From the cell containing the given text, extract its center point as [x, y] coordinate. 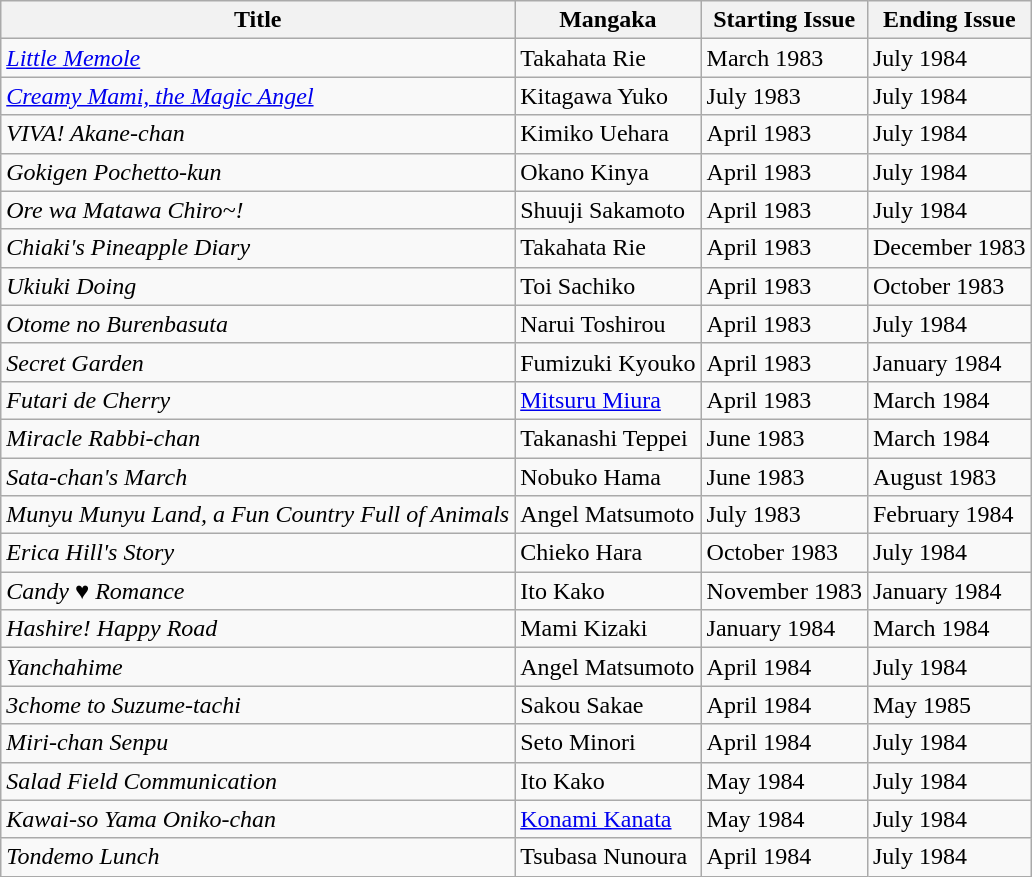
December 1983 [949, 248]
Toi Sachiko [608, 286]
May 1985 [949, 705]
Tondemo Lunch [258, 857]
Konami Kanata [608, 819]
Gokigen Pochetto-kun [258, 172]
Candy ♥ Romance [258, 591]
Sakou Sakae [608, 705]
Ending Issue [949, 20]
February 1984 [949, 515]
Creamy Mami, the Magic Angel [258, 96]
Munyu Munyu Land, a Fun Country Full of Animals [258, 515]
Kitagawa Yuko [608, 96]
Secret Garden [258, 362]
Kawai-so Yama Oniko-chan [258, 819]
Miri-chan Senpu [258, 743]
Narui Toshirou [608, 324]
Erica Hill's Story [258, 553]
Salad Field Communication [258, 781]
Mangaka [608, 20]
Mitsuru Miura [608, 400]
Futari de Cherry [258, 400]
Chiaki's Pineapple Diary [258, 248]
Takanashi Teppei [608, 438]
Starting Issue [784, 20]
Shuuji Sakamoto [608, 210]
Title [258, 20]
March 1983 [784, 58]
Sata-chan's March [258, 477]
Little Memole [258, 58]
Yanchahime [258, 667]
Miracle Rabbi-chan [258, 438]
August 1983 [949, 477]
November 1983 [784, 591]
Okano Kinya [608, 172]
3chome to Suzume-tachi [258, 705]
Fumizuki Kyouko [608, 362]
Kimiko Uehara [608, 134]
Chieko Hara [608, 553]
Ukiuki Doing [258, 286]
Hashire! Happy Road [258, 629]
Mami Kizaki [608, 629]
Nobuko Hama [608, 477]
VIVA! Akane-chan [258, 134]
Otome no Burenbasuta [258, 324]
Ore wa Matawa Chiro~! [258, 210]
Seto Minori [608, 743]
Tsubasa Nunoura [608, 857]
